Return the (x, y) coordinate for the center point of the cell that contains the specified text.  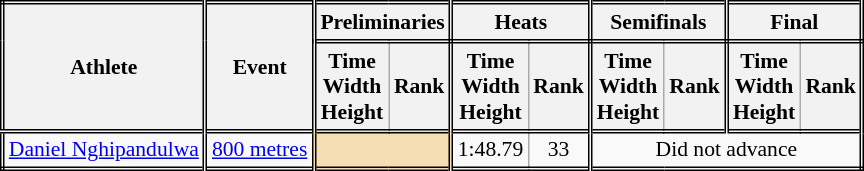
Preliminaries (382, 22)
Semifinals (658, 22)
33 (559, 150)
1:48.79 (490, 150)
Athlete (104, 67)
Event (259, 67)
Heats (520, 22)
800 metres (259, 150)
Did not advance (726, 150)
Daniel Nghipandulwa (104, 150)
Final (794, 22)
